Provide the (x, y) coordinate of the cell's center where the given text is located.  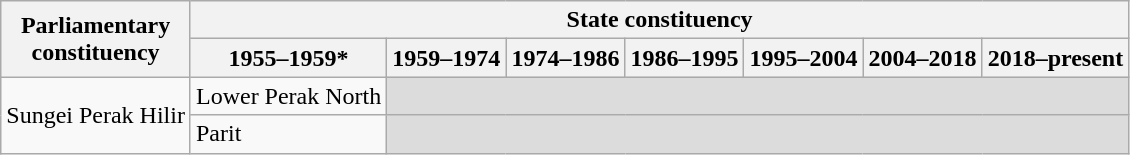
Sungei Perak Hilir (96, 115)
2004–2018 (922, 58)
Parliamentaryconstituency (96, 39)
1995–2004 (804, 58)
1955–1959* (288, 58)
1974–1986 (566, 58)
1986–1995 (684, 58)
State constituency (659, 20)
Parit (288, 134)
1959–1974 (446, 58)
Lower Perak North (288, 96)
2018–present (1056, 58)
